Scan for the cell matching the given text and deliver its [x, y] coordinate at center. 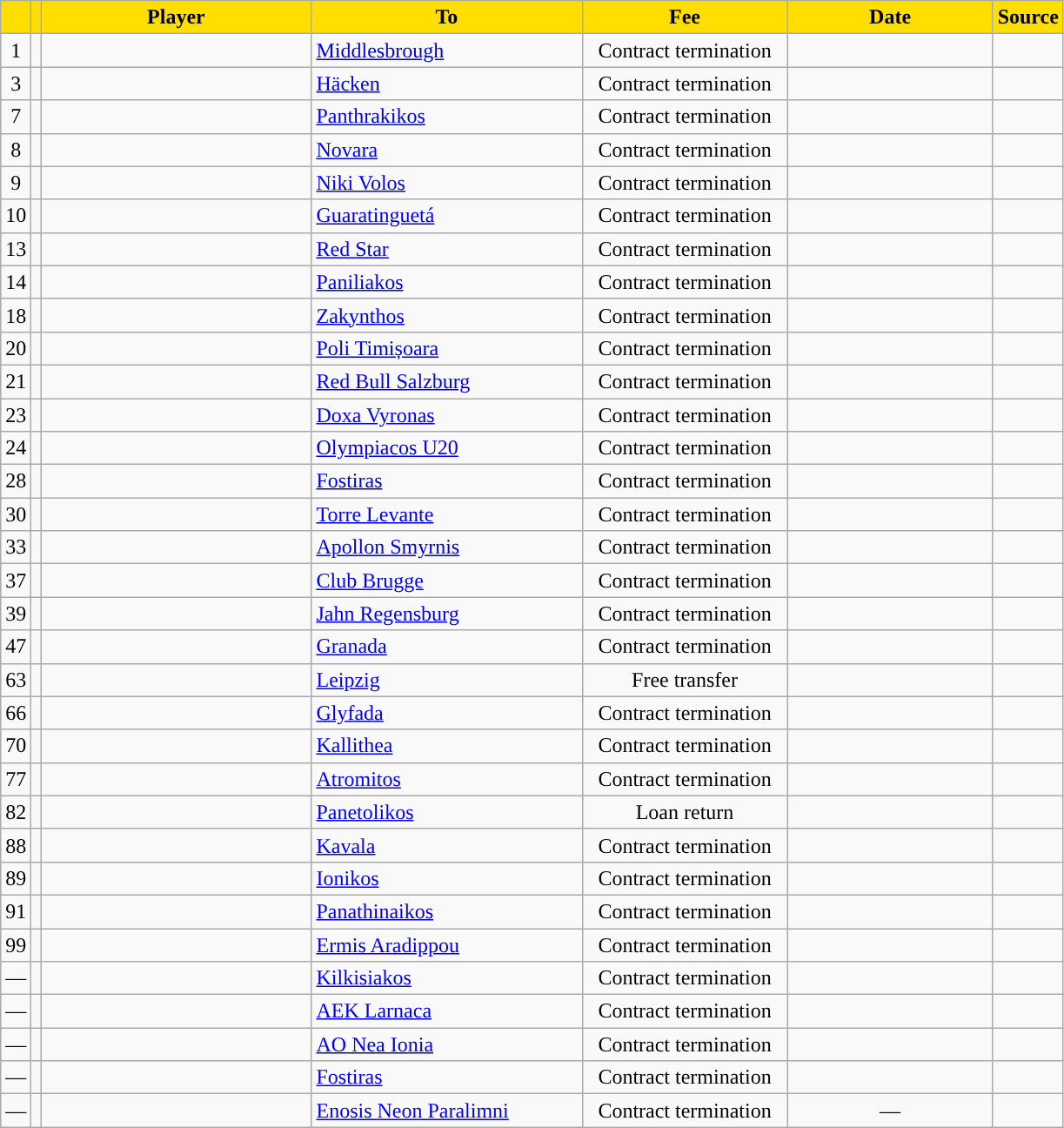
Red Star [447, 249]
77 [16, 779]
3 [16, 84]
91 [16, 911]
Leipzig [447, 680]
To [447, 17]
Novara [447, 150]
18 [16, 315]
Kilkisiakos [447, 978]
Ermis Aradippou [447, 944]
89 [16, 878]
Ionikos [447, 878]
Niki Volos [447, 183]
Paniliakos [447, 282]
Zakynthos [447, 315]
20 [16, 348]
Panetolikos [447, 812]
Red Bull Salzburg [447, 381]
66 [16, 713]
Häcken [447, 84]
AEK Larnaca [447, 1011]
Enosis Neon Paralimni [447, 1111]
Atromitos [447, 779]
Torre Levante [447, 514]
33 [16, 547]
39 [16, 614]
99 [16, 944]
1 [16, 50]
Date [890, 17]
Loan return [685, 812]
Free transfer [685, 680]
Source [1028, 17]
8 [16, 150]
Panthrakikos [447, 117]
AO Nea Ionia [447, 1044]
Guaratinguetá [447, 216]
Olympiacos U20 [447, 448]
Kallithea [447, 746]
Club Brugge [447, 581]
Kavala [447, 845]
Poli Timișoara [447, 348]
13 [16, 249]
63 [16, 680]
Fee [685, 17]
Apollon Smyrnis [447, 547]
7 [16, 117]
Glyfada [447, 713]
10 [16, 216]
Panathinaikos [447, 911]
37 [16, 581]
47 [16, 647]
Middlesbrough [447, 50]
30 [16, 514]
Doxa Vyronas [447, 415]
23 [16, 415]
24 [16, 448]
Granada [447, 647]
21 [16, 381]
70 [16, 746]
28 [16, 481]
Jahn Regensburg [447, 614]
82 [16, 812]
14 [16, 282]
Player [176, 17]
88 [16, 845]
9 [16, 183]
